Output the [X, Y] coordinate of the center of the cell containing the given text.  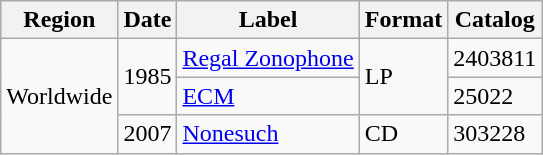
2403811 [495, 58]
2007 [148, 134]
25022 [495, 96]
1985 [148, 77]
Regal Zonophone [268, 58]
Format [403, 20]
303228 [495, 134]
Catalog [495, 20]
Region [60, 20]
CD [403, 134]
Date [148, 20]
LP [403, 77]
Worldwide [60, 96]
Nonesuch [268, 134]
ECM [268, 96]
Label [268, 20]
